Identify which cell holds the provided text, then report its [X, Y] central coordinate. 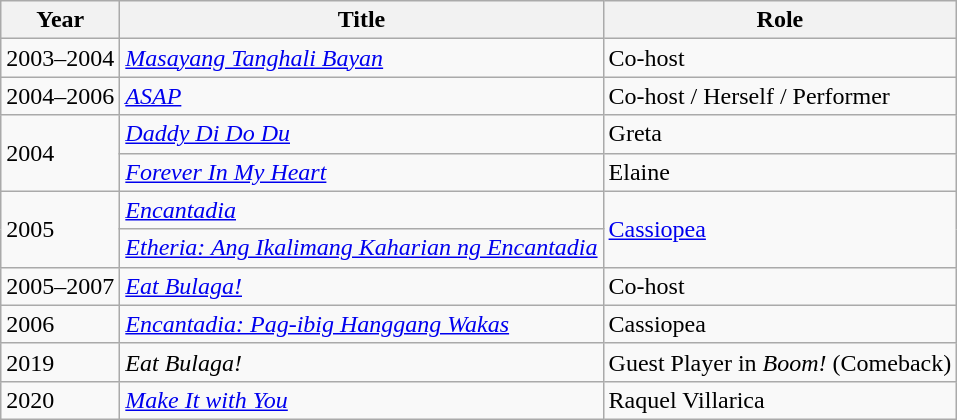
Forever In My Heart [362, 172]
Guest Player in Boom! (Comeback) [780, 362]
Elaine [780, 172]
Year [60, 20]
Raquel Villarica [780, 400]
Daddy Di Do Du [362, 134]
2020 [60, 400]
2005 [60, 229]
Make It with You [362, 400]
2004 [60, 153]
Encantadia: Pag-ibig Hanggang Wakas [362, 324]
2019 [60, 362]
Greta [780, 134]
Title [362, 20]
Masayang Tanghali Bayan [362, 58]
Encantadia [362, 210]
2005–2007 [60, 286]
Co-host / Herself / Performer [780, 96]
Etheria: Ang Ikalimang Kaharian ng Encantadia [362, 248]
2003–2004 [60, 58]
2006 [60, 324]
2004–2006 [60, 96]
ASAP [362, 96]
Role [780, 20]
